Return the (X, Y) coordinate for the center point of the cell that contains the specified text.  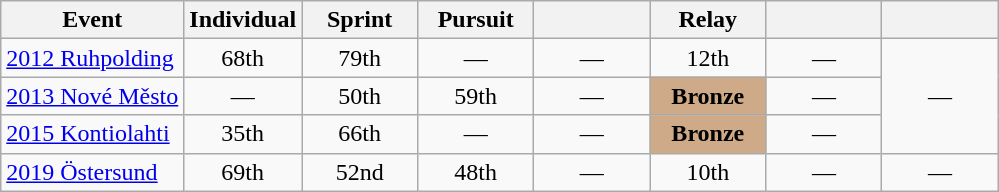
2019 Östersund (92, 172)
2012 Ruhpolding (92, 58)
Event (92, 20)
2013 Nové Město (92, 96)
52nd (360, 172)
Sprint (360, 20)
68th (243, 58)
2015 Kontiolahti (92, 134)
69th (243, 172)
35th (243, 134)
12th (708, 58)
79th (360, 58)
66th (360, 134)
48th (476, 172)
Individual (243, 20)
Pursuit (476, 20)
Relay (708, 20)
50th (360, 96)
10th (708, 172)
59th (476, 96)
